Provide the (x, y) coordinate of the cell's center where the given text is located.  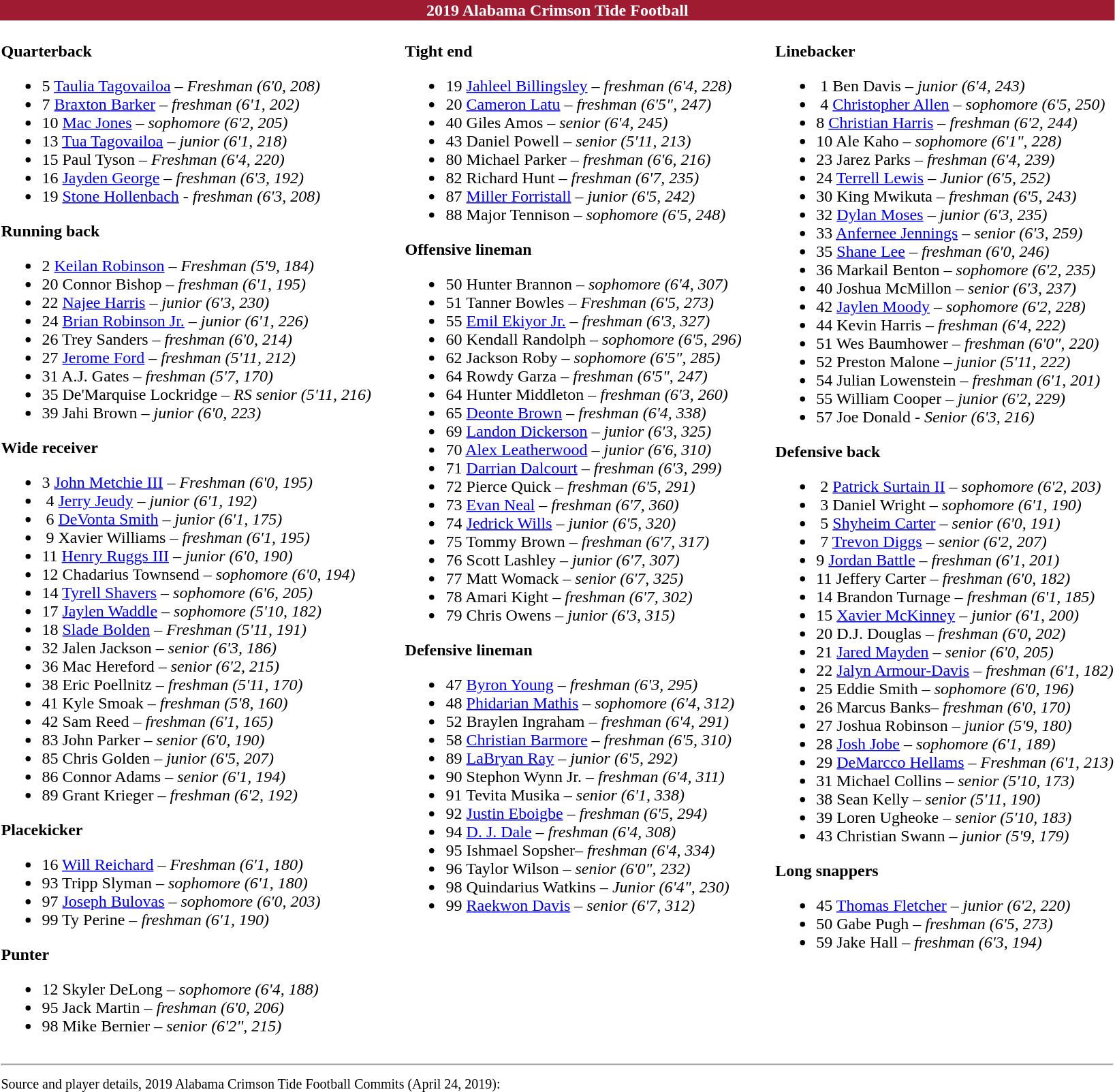
2019 Alabama Crimson Tide Football (557, 10)
